Output the [X, Y] coordinate of the center of the cell containing the given text.  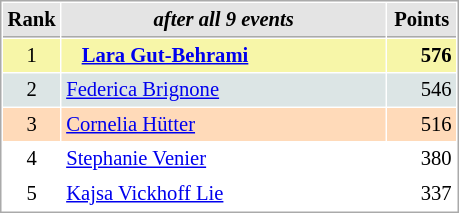
Points [422, 20]
5 [32, 194]
Cornelia Hütter [224, 124]
Federica Brignone [224, 90]
516 [422, 124]
Stephanie Venier [224, 158]
1 [32, 56]
546 [422, 90]
4 [32, 158]
3 [32, 124]
Kajsa Vickhoff Lie [224, 194]
Rank [32, 20]
2 [32, 90]
576 [422, 56]
Lara Gut-Behrami [224, 56]
380 [422, 158]
337 [422, 194]
after all 9 events [224, 20]
